Return [X, Y] of the center of cell containing provided text 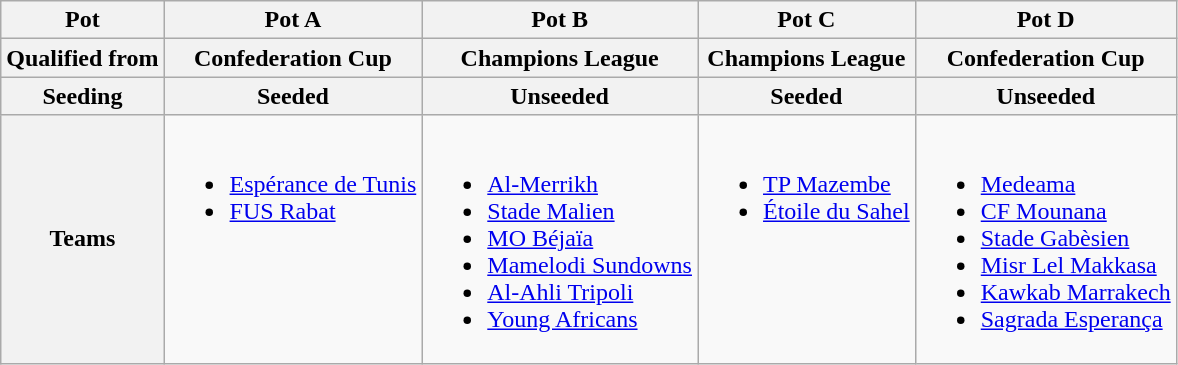
Medeama CF Mounana Stade Gabèsien Misr Lel Makkasa Kawkab Marrakech Sagrada Esperança [1046, 239]
Qualified from [82, 58]
Pot [82, 20]
Pot C [807, 20]
Pot D [1046, 20]
Pot B [560, 20]
Al-Merrikh Stade Malien MO Béjaïa Mamelodi Sundowns Al-Ahli Tripoli Young Africans [560, 239]
Pot A [293, 20]
Espérance de Tunis FUS Rabat [293, 239]
Seeding [82, 96]
Teams [82, 239]
TP Mazembe Étoile du Sahel [807, 239]
